Provide the [x, y] coordinate of the cell's center where the given text is located.  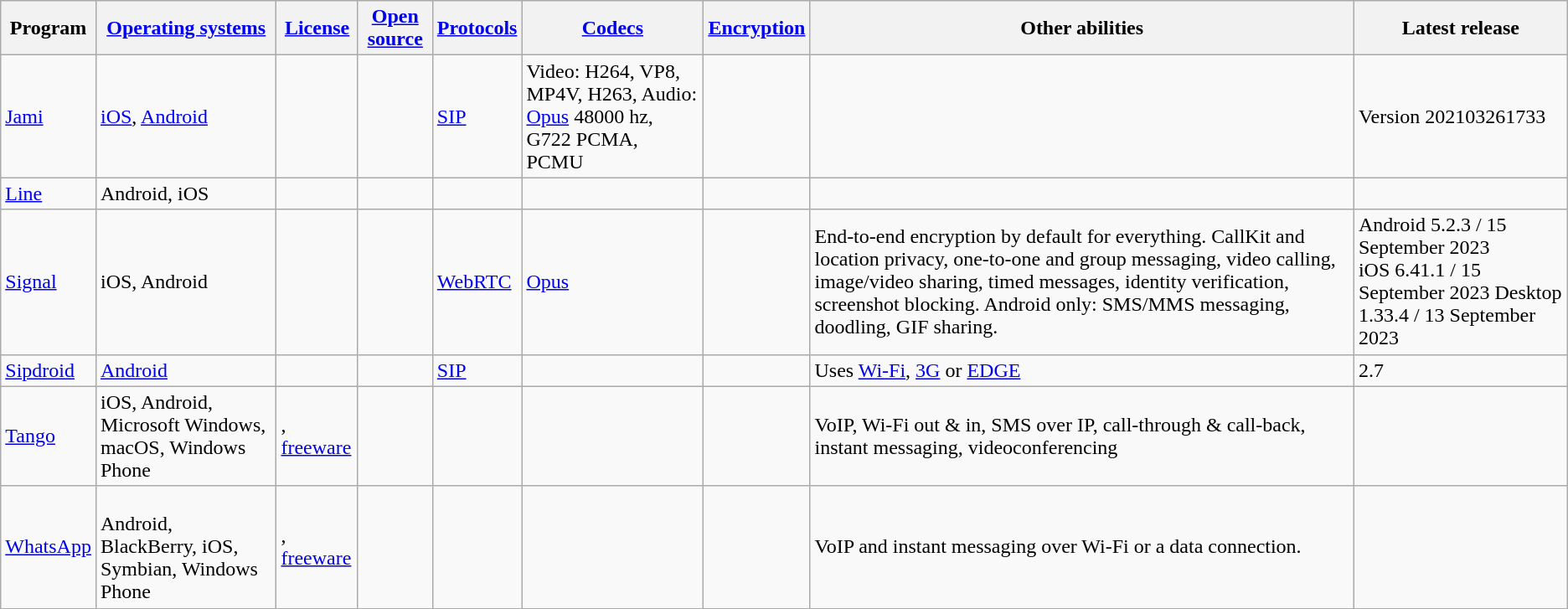
Program [49, 28]
WebRTC [477, 281]
Codecs [613, 28]
2.7 [1461, 370]
Android, BlackBerry, iOS, Symbian, Windows Phone [186, 547]
Sipdroid [49, 370]
Video: H264, VP8, MP4V, H263, Audio: Opus 48000 hz, G722 PCMA, PCMU [613, 116]
Encryption [757, 28]
Other abilities [1082, 28]
Android 5.2.3 / 15 September 2023iOS 6.41.1 / 15 September 2023 Desktop 1.33.4 / 13 September 2023 [1461, 281]
Version 202103261733 [1461, 116]
Opus [613, 281]
Protocols [477, 28]
Uses Wi-Fi, 3G or EDGE [1082, 370]
Signal [49, 281]
Tango [49, 436]
Open source [395, 28]
Line [49, 194]
Jami [49, 116]
Operating systems [186, 28]
iOS, Android, Microsoft Windows, macOS, Windows Phone [186, 436]
WhatsApp [49, 547]
Android, iOS [186, 194]
Android [186, 370]
Latest release [1461, 28]
VoIP and instant messaging over Wi-Fi or a data connection. [1082, 547]
VoIP, Wi-Fi out & in, SMS over IP, call-through & call-back, instant messaging, videoconferencing [1082, 436]
License [317, 28]
